From the cell containing the given text, extract its center point as (X, Y) coordinate. 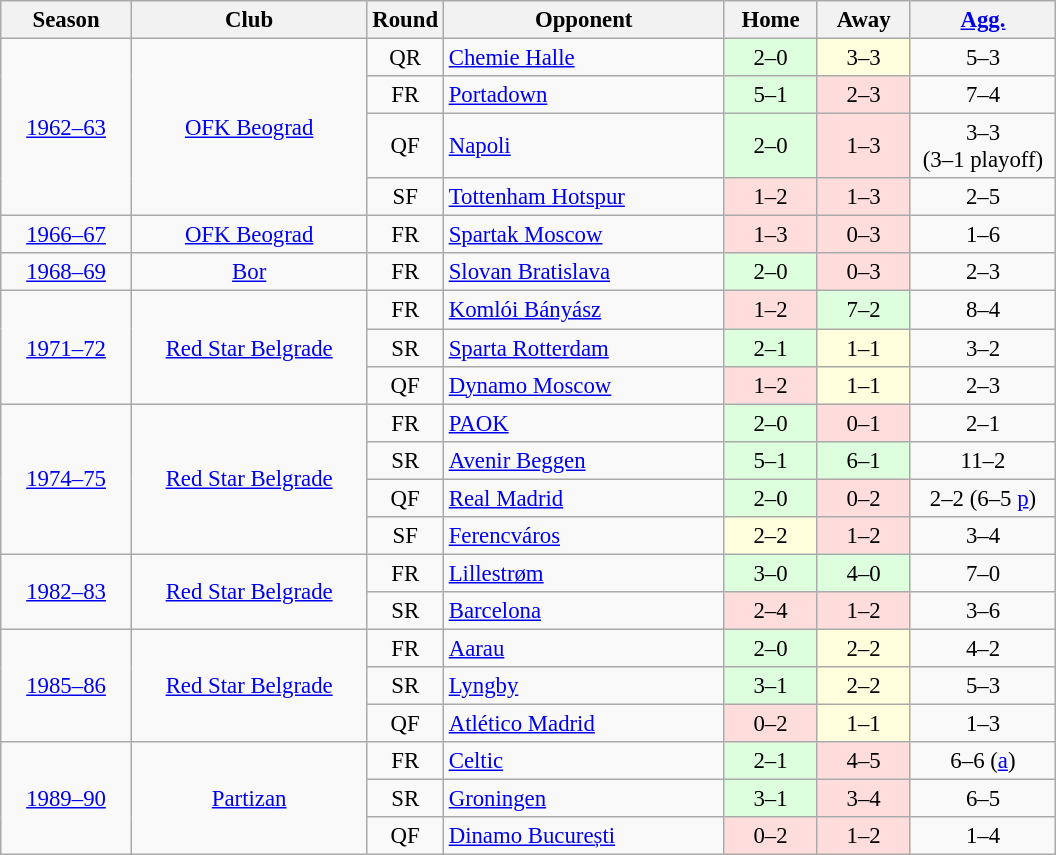
Club (249, 20)
QR (405, 58)
Groningen (584, 799)
11–2 (983, 460)
Aarau (584, 648)
Agg. (983, 20)
Portadown (584, 95)
1982–83 (66, 592)
Ferencváros (584, 536)
8–4 (983, 310)
1974–75 (66, 479)
Celtic (584, 761)
1989–90 (66, 798)
3–2 (983, 348)
2–4 (770, 611)
PAOK (584, 423)
3–6 (983, 611)
Sparta Rotterdam (584, 348)
Bor (249, 273)
4–0 (864, 573)
6–1 (864, 460)
0–1 (864, 423)
Tottenham Hotspur (584, 197)
Barcelona (584, 611)
Lyngby (584, 686)
Dynamo Moscow (584, 385)
3–3 (864, 58)
Atlético Madrid (584, 724)
Real Madrid (584, 498)
7–2 (864, 310)
Away (864, 20)
Home (770, 20)
Spartak Moscow (584, 235)
Slovan Bratislava (584, 273)
Chemie Halle (584, 58)
3–0 (770, 573)
1968–69 (66, 273)
Avenir Beggen (584, 460)
Season (66, 20)
Lillestrøm (584, 573)
2–5 (983, 197)
7–0 (983, 573)
1966–67 (66, 235)
4–2 (983, 648)
1985–86 (66, 686)
6–5 (983, 799)
2–2 (6–5 p) (983, 498)
4–5 (864, 761)
7–4 (983, 95)
3–3(3–1 playoff) (983, 146)
Opponent (584, 20)
Dinamo București (584, 836)
1962–63 (66, 128)
6–6 (a) (983, 761)
Komlói Bányász (584, 310)
Napoli (584, 146)
1–4 (983, 836)
1971–72 (66, 348)
1–6 (983, 235)
Round (405, 20)
Partizan (249, 798)
